Detect which cell encompasses the target text, then output its [X, Y] center coordinate. 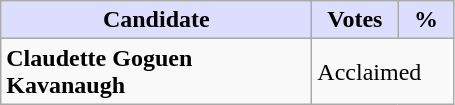
Votes [355, 20]
Acclaimed [383, 72]
% [426, 20]
Candidate [156, 20]
Claudette Goguen Kavanaugh [156, 72]
